Return the (X, Y) coordinate for the center point of the cell that contains the specified text.  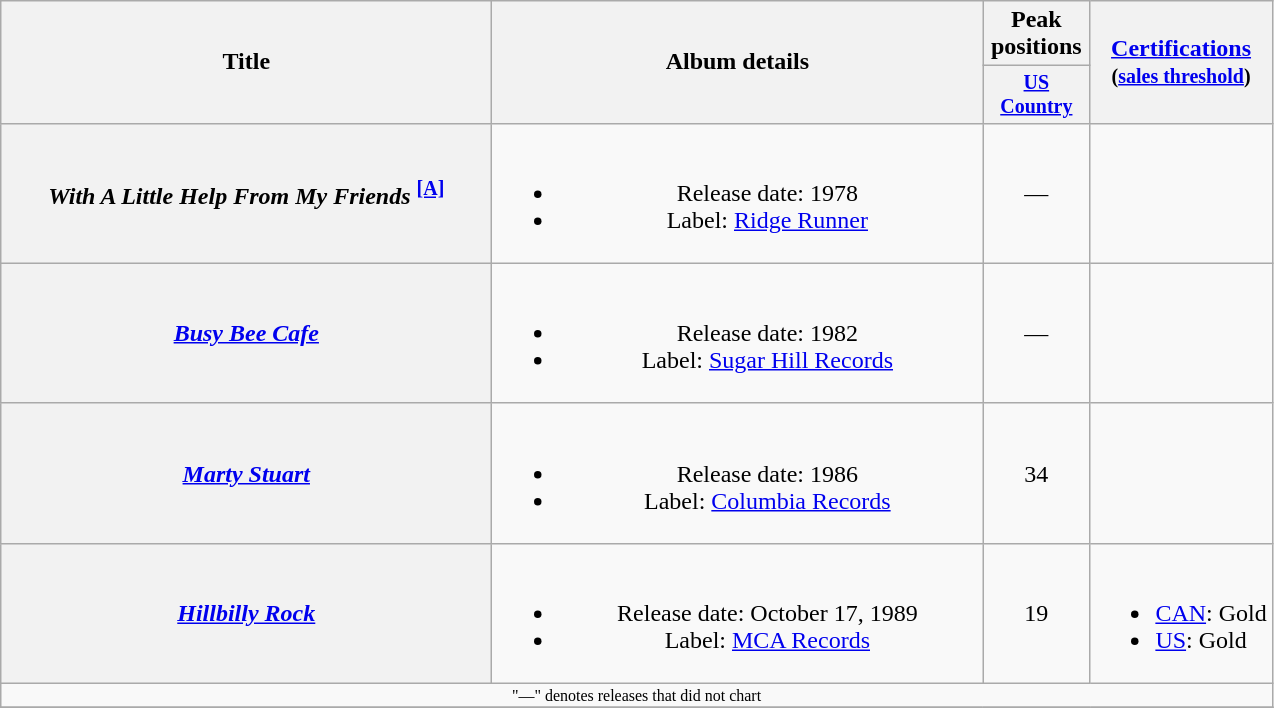
Release date: 1986Label: Columbia Records (738, 473)
Peak positions (1036, 34)
Title (246, 62)
"—" denotes releases that did not chart (637, 696)
US Country (1036, 94)
Release date: 1982Label: Sugar Hill Records (738, 333)
CAN: GoldUS: Gold (1181, 613)
Release date: 1978Label: Ridge Runner (738, 193)
Release date: October 17, 1989Label: MCA Records (738, 613)
34 (1036, 473)
Certifications(sales threshold) (1181, 62)
Busy Bee Cafe (246, 333)
With A Little Help From My Friends [A] (246, 193)
Album details (738, 62)
Marty Stuart (246, 473)
19 (1036, 613)
Hillbilly Rock (246, 613)
